Locate the cell with the specified text and output its [x, y] center coordinate. 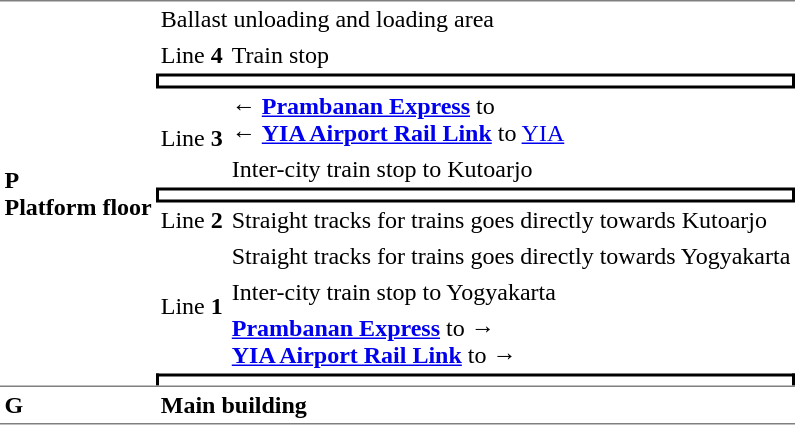
Inter-city train stop to Kutoarjo [511, 170]
Inter-city train stop to Yogyakarta [511, 292]
Ballast unloading and loading area [476, 19]
Straight tracks for trains goes directly towards Yogyakarta [511, 256]
PPlatform floor [78, 193]
Main building [476, 406]
Line 1 [192, 306]
← Prambanan Express to ← YIA Airport Rail Link to YIA [511, 120]
Line 2 [192, 220]
G [78, 406]
Straight tracks for trains goes directly towards Kutoarjo [511, 220]
Line 3 [192, 138]
Line 4 [192, 56]
Train stop [511, 56]
Prambanan Express to → YIA Airport Rail Link to → [511, 342]
